Identify which cell holds the provided text, then report its [X, Y] central coordinate. 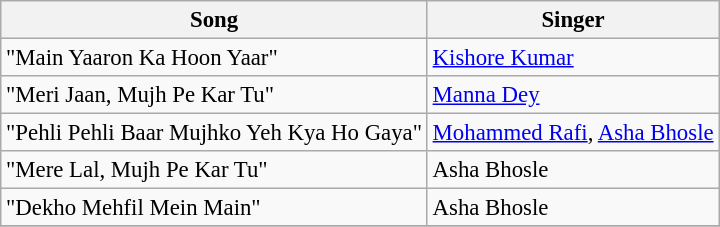
"Mere Lal, Mujh Pe Kar Tu" [214, 170]
Manna Dey [573, 95]
"Meri Jaan, Mujh Pe Kar Tu" [214, 95]
"Dekho Mehfil Mein Main" [214, 208]
Song [214, 20]
Kishore Kumar [573, 58]
Mohammed Rafi, Asha Bhosle [573, 133]
"Main Yaaron Ka Hoon Yaar" [214, 58]
Singer [573, 20]
"Pehli Pehli Baar Mujhko Yeh Kya Ho Gaya" [214, 133]
